Identify which cell holds the provided text, then report its (X, Y) central coordinate. 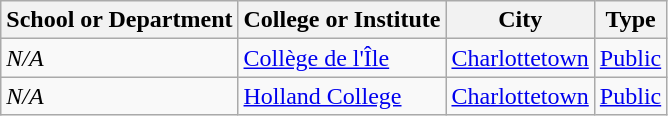
Collège de l'Île (342, 58)
Holland College (342, 96)
School or Department (120, 20)
City (520, 20)
Type (630, 20)
College or Institute (342, 20)
